Extract the (X, Y) coordinate from the center of the cell holding the provided text.  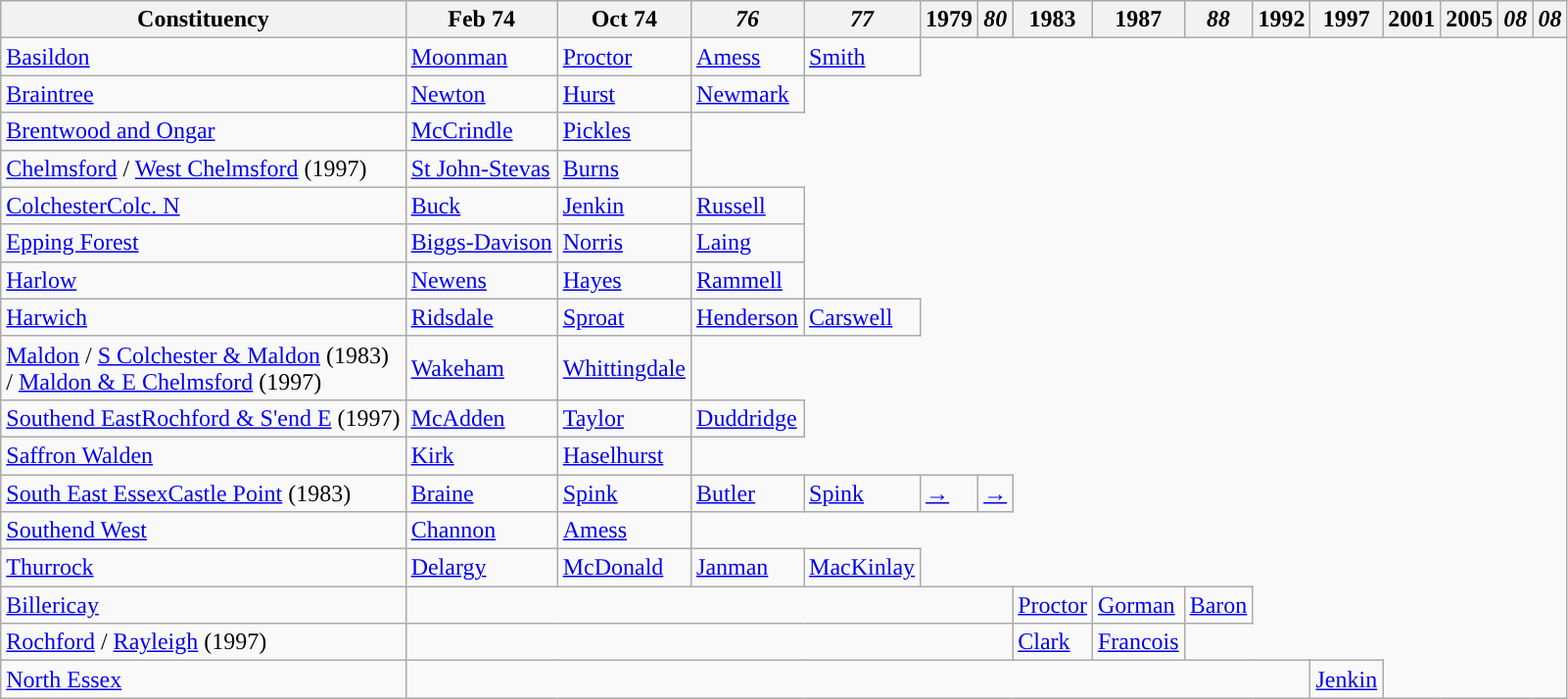
McAdden (482, 418)
Saffron Walden (204, 455)
Carswell (862, 317)
Hurst (624, 94)
Gorman (1138, 605)
Sproat (624, 317)
Brentwood and Ongar (204, 131)
1979 (950, 20)
ColchesterColc. N (204, 206)
McDonald (624, 568)
Harwich (204, 317)
Moonman (482, 57)
1987 (1138, 20)
Norris (624, 243)
Wakeham (482, 368)
Henderson (748, 317)
Newens (482, 280)
Clark (1053, 642)
1992 (1281, 20)
Thurrock (204, 568)
Southend West (204, 531)
1997 (1347, 20)
Feb 74 (482, 20)
Burns (624, 168)
Taylor (624, 418)
1983 (1053, 20)
Smith (862, 57)
North Essex (204, 679)
Maldon / S Colchester & Maldon (1983)/ Maldon & E Chelmsford (1997) (204, 368)
Rochford / Rayleigh (1997) (204, 642)
Basildon (204, 57)
Oct 74 (624, 20)
Pickles (624, 131)
Constituency (204, 20)
77 (862, 20)
76 (748, 20)
South East EssexCastle Point (1983) (204, 492)
Baron (1218, 605)
Southend EastRochford & S'end E (1997) (204, 418)
2001 (1412, 20)
Channon (482, 531)
Braine (482, 492)
Laing (748, 243)
MacKinlay (862, 568)
Braintree (204, 94)
Haselhurst (624, 455)
McCrindle (482, 131)
Ridsdale (482, 317)
Duddridge (748, 418)
Russell (748, 206)
Delargy (482, 568)
Butler (748, 492)
Rammell (748, 280)
Kirk (482, 455)
Newmark (748, 94)
Francois (1138, 642)
80 (995, 20)
2005 (1469, 20)
Harlow (204, 280)
Billericay (204, 605)
Epping Forest (204, 243)
Whittingdale (624, 368)
88 (1218, 20)
Chelmsford / West Chelmsford (1997) (204, 168)
Hayes (624, 280)
Newton (482, 94)
Buck (482, 206)
Biggs-Davison (482, 243)
St John-Stevas (482, 168)
Janman (748, 568)
